Detect which cell encompasses the target text, then output its (x, y) center coordinate. 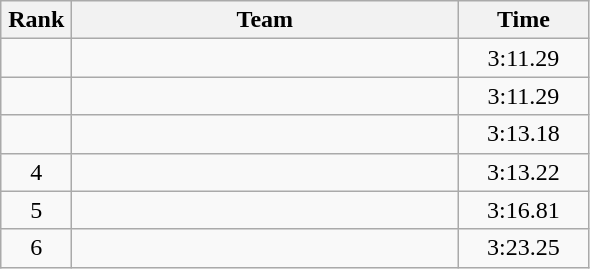
Rank (36, 20)
3:13.22 (524, 172)
6 (36, 248)
Team (265, 20)
Time (524, 20)
5 (36, 210)
3:23.25 (524, 248)
3:16.81 (524, 210)
4 (36, 172)
3:13.18 (524, 134)
